Find where the given text appears and provide that cell's center as [X, Y] coordinate. 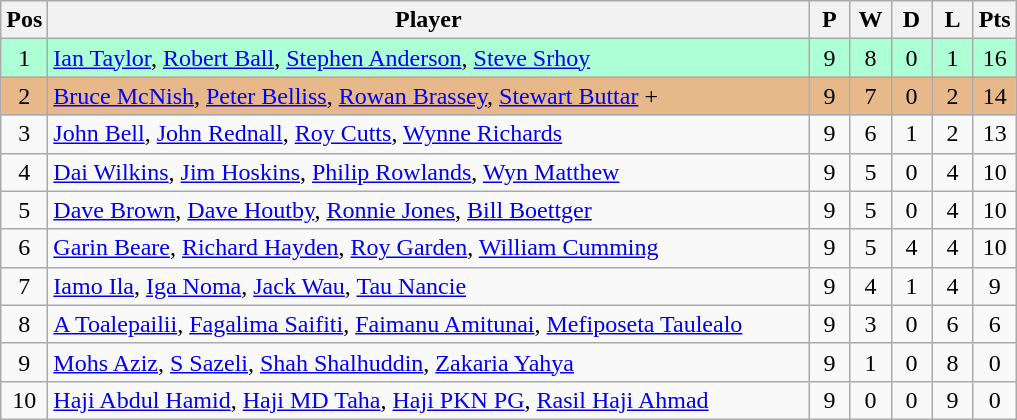
Pos [24, 20]
Mohs Aziz, S Sazeli, Shah Shalhuddin, Zakaria Yahya [428, 362]
Dai Wilkins, Jim Hoskins, Philip Rowlands, Wyn Matthew [428, 172]
Dave Brown, Dave Houtby, Ronnie Jones, Bill Boettger [428, 210]
13 [994, 134]
Ian Taylor, Robert Ball, Stephen Anderson, Steve Srhoy [428, 58]
Bruce McNish, Peter Belliss, Rowan Brassey, Stewart Buttar + [428, 96]
A Toalepailii, Fagalima Saifiti, Faimanu Amitunai, Mefiposeta Taulealo [428, 324]
Garin Beare, Richard Hayden, Roy Garden, William Cumming [428, 248]
L [952, 20]
Iamo Ila, Iga Noma, Jack Wau, Tau Nancie [428, 286]
14 [994, 96]
John Bell, John Rednall, Roy Cutts, Wynne Richards [428, 134]
W [870, 20]
P [830, 20]
Pts [994, 20]
D [912, 20]
Player [428, 20]
Haji Abdul Hamid, Haji MD Taha, Haji PKN PG, Rasil Haji Ahmad [428, 400]
16 [994, 58]
